Find where the given text appears and provide that cell's center as [x, y] coordinate. 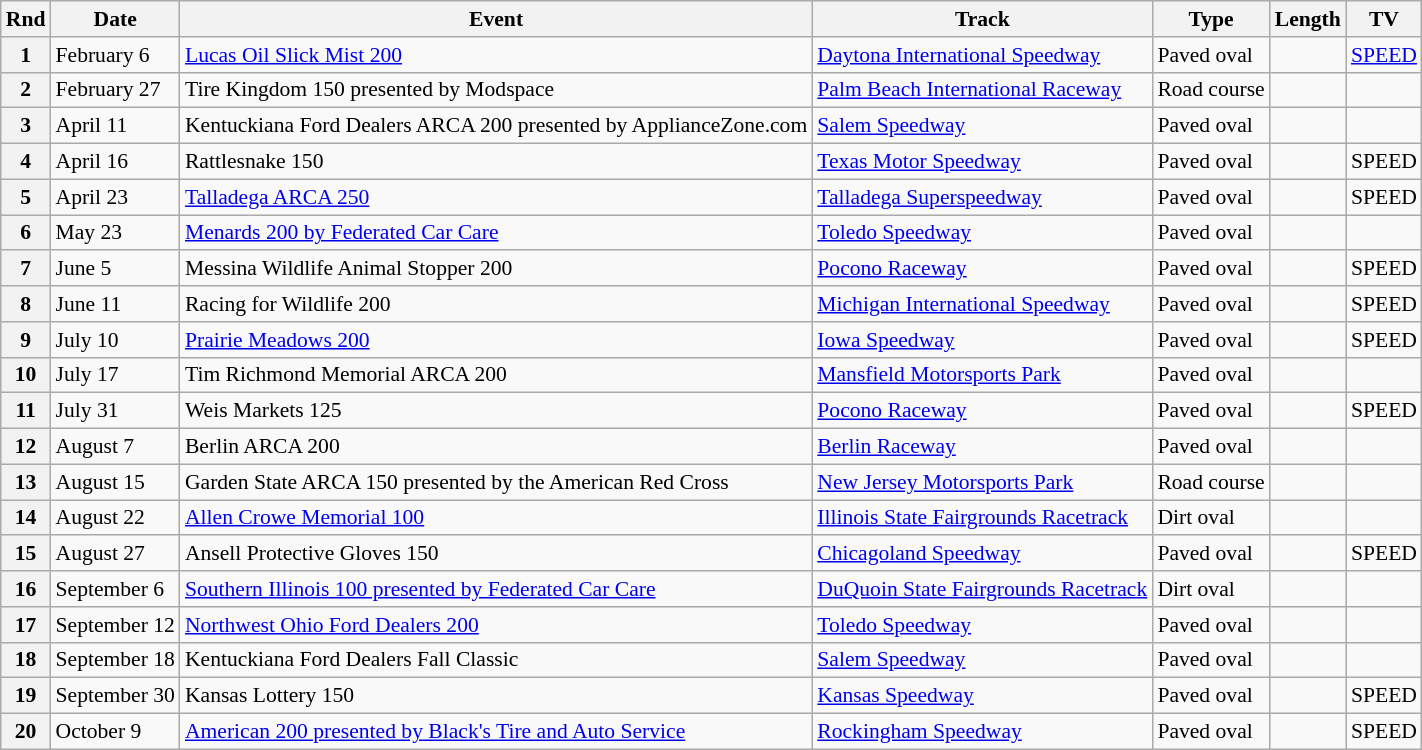
August 27 [114, 554]
Garden State ARCA 150 presented by the American Red Cross [496, 482]
Tim Richmond Memorial ARCA 200 [496, 375]
New Jersey Motorsports Park [982, 482]
Weis Markets 125 [496, 411]
Berlin Raceway [982, 447]
Iowa Speedway [982, 340]
Type [1210, 19]
Length [1308, 19]
1 [26, 55]
Northwest Ohio Ford Dealers 200 [496, 625]
Michigan International Speedway [982, 304]
May 23 [114, 233]
Tire Kingdom 150 presented by Modspace [496, 90]
February 6 [114, 55]
Talladega ARCA 250 [496, 197]
2 [26, 90]
August 22 [114, 518]
Ansell Protective Gloves 150 [496, 554]
October 9 [114, 732]
Lucas Oil Slick Mist 200 [496, 55]
February 27 [114, 90]
July 31 [114, 411]
Messina Wildlife Animal Stopper 200 [496, 269]
13 [26, 482]
American 200 presented by Black's Tire and Auto Service [496, 732]
Talladega Superspeedway [982, 197]
Daytona International Speedway [982, 55]
Menards 200 by Federated Car Care [496, 233]
Date [114, 19]
Kansas Speedway [982, 696]
6 [26, 233]
Kentuckiana Ford Dealers ARCA 200 presented by ApplianceZone.com [496, 126]
Texas Motor Speedway [982, 162]
4 [26, 162]
DuQuoin State Fairgrounds Racetrack [982, 589]
August 7 [114, 447]
19 [26, 696]
Kansas Lottery 150 [496, 696]
June 11 [114, 304]
16 [26, 589]
Mansfield Motorsports Park [982, 375]
Illinois State Fairgrounds Racetrack [982, 518]
20 [26, 732]
July 10 [114, 340]
Rockingham Speedway [982, 732]
14 [26, 518]
June 5 [114, 269]
Racing for Wildlife 200 [496, 304]
15 [26, 554]
April 11 [114, 126]
5 [26, 197]
18 [26, 660]
TV [1384, 19]
September 18 [114, 660]
12 [26, 447]
April 23 [114, 197]
8 [26, 304]
Prairie Meadows 200 [496, 340]
11 [26, 411]
7 [26, 269]
September 12 [114, 625]
Rattlesnake 150 [496, 162]
Track [982, 19]
Palm Beach International Raceway [982, 90]
April 16 [114, 162]
Allen Crowe Memorial 100 [496, 518]
3 [26, 126]
September 6 [114, 589]
Berlin ARCA 200 [496, 447]
August 15 [114, 482]
Kentuckiana Ford Dealers Fall Classic [496, 660]
Rnd [26, 19]
Chicagoland Speedway [982, 554]
Southern Illinois 100 presented by Federated Car Care [496, 589]
July 17 [114, 375]
10 [26, 375]
9 [26, 340]
17 [26, 625]
September 30 [114, 696]
Event [496, 19]
